Capture the cell that displays the provided text and extract its (x, y) central coordinate. 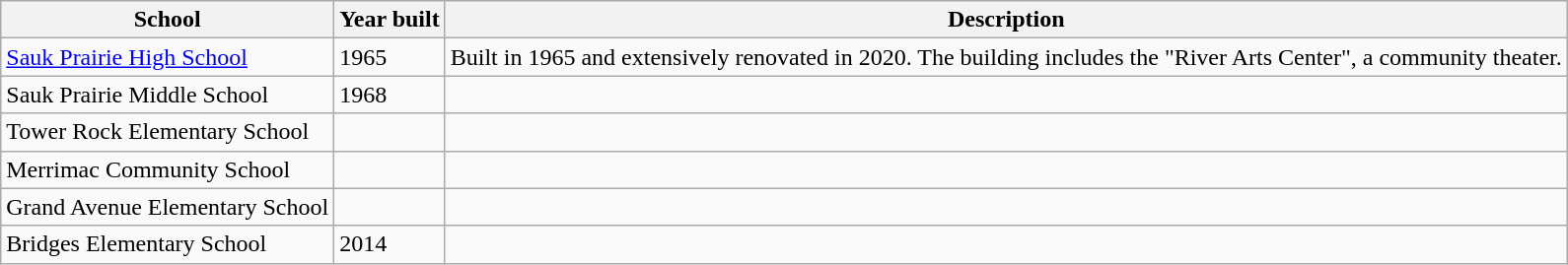
Built in 1965 and extensively renovated in 2020. The building includes the "River Arts Center", a community theater. (1006, 57)
Sauk Prairie Middle School (168, 95)
Bridges Elementary School (168, 244)
1965 (391, 57)
Tower Rock Elementary School (168, 132)
2014 (391, 244)
Grand Avenue Elementary School (168, 207)
Sauk Prairie High School (168, 57)
School (168, 20)
1968 (391, 95)
Merrimac Community School (168, 169)
Year built (391, 20)
Description (1006, 20)
